Extract the [x, y] coordinate from the center of the cell holding the provided text.  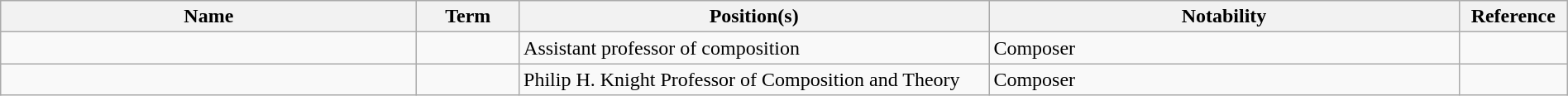
Notability [1224, 17]
Name [208, 17]
Position(s) [754, 17]
Term [468, 17]
Philip H. Knight Professor of Composition and Theory [754, 79]
Reference [1513, 17]
Assistant professor of composition [754, 48]
